Determine the [X, Y] coordinate at the center of the cell enclosing the given text.  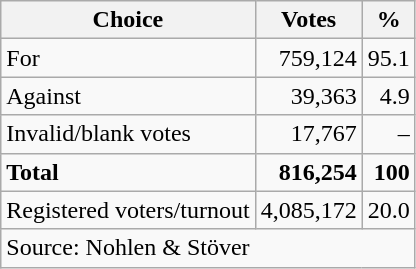
4.9 [388, 96]
Choice [128, 20]
Against [128, 96]
17,767 [308, 134]
– [388, 134]
Total [128, 172]
20.0 [388, 210]
Invalid/blank votes [128, 134]
4,085,172 [308, 210]
95.1 [388, 58]
Votes [308, 20]
Source: Nohlen & Stöver [208, 248]
% [388, 20]
100 [388, 172]
39,363 [308, 96]
For [128, 58]
Registered voters/turnout [128, 210]
759,124 [308, 58]
816,254 [308, 172]
